Find where the given text appears and provide that cell's center as (x, y) coordinate. 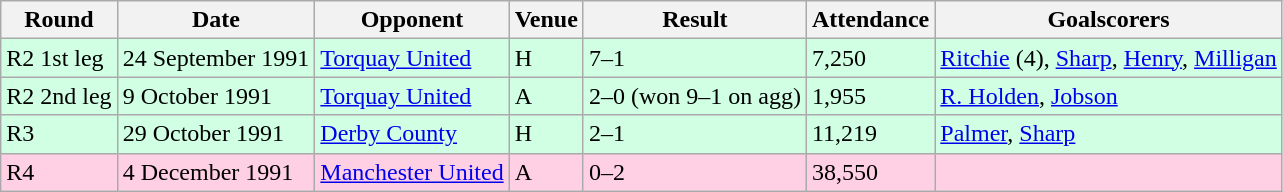
R. Holden, Jobson (1108, 96)
4 December 1991 (216, 172)
7,250 (870, 58)
Venue (546, 20)
Opponent (412, 20)
Goalscorers (1108, 20)
Attendance (870, 20)
Palmer, Sharp (1108, 134)
Derby County (412, 134)
11,219 (870, 134)
9 October 1991 (216, 96)
Result (694, 20)
2–1 (694, 134)
R2 2nd leg (59, 96)
0–2 (694, 172)
24 September 1991 (216, 58)
Manchester United (412, 172)
29 October 1991 (216, 134)
Date (216, 20)
Ritchie (4), Sharp, Henry, Milligan (1108, 58)
38,550 (870, 172)
2–0 (won 9–1 on agg) (694, 96)
R3 (59, 134)
R2 1st leg (59, 58)
R4 (59, 172)
Round (59, 20)
7–1 (694, 58)
1,955 (870, 96)
